Extract the (x, y) coordinate from the center of the cell holding the provided text.  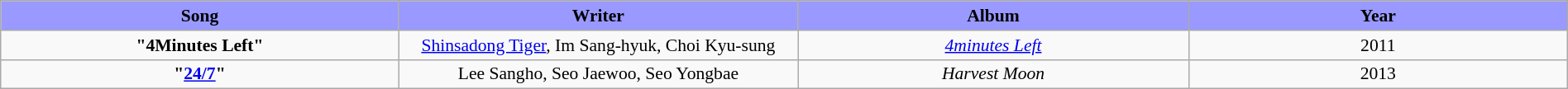
Song (200, 16)
Lee Sangho, Seo Jaewoo, Seo Yongbae (598, 74)
2011 (1378, 44)
2013 (1378, 74)
"4Minutes Left" (200, 44)
4minutes Left (994, 44)
Harvest Moon (994, 74)
Writer (598, 16)
Shinsadong Tiger, Im Sang-hyuk, Choi Kyu-sung (598, 44)
Album (994, 16)
Year (1378, 16)
"24/7" (200, 74)
